Scan for the cell matching the given text and deliver its (x, y) coordinate at center. 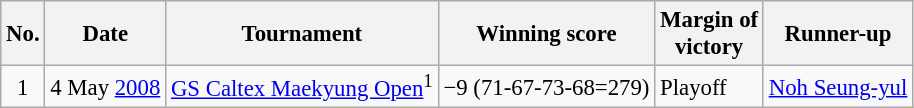
1 (23, 87)
Winning score (546, 34)
No. (23, 34)
Playoff (710, 87)
Runner-up (838, 34)
−9 (71-67-73-68=279) (546, 87)
Date (106, 34)
Tournament (302, 34)
4 May 2008 (106, 87)
GS Caltex Maekyung Open1 (302, 87)
Margin ofvictory (710, 34)
Noh Seung-yul (838, 87)
